Provide the [X, Y] coordinate of the cell's center where the given text is located.  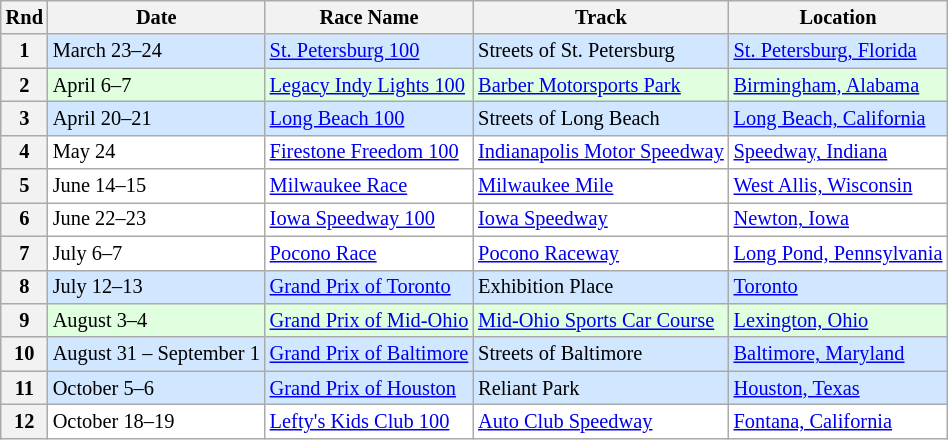
Speedway, Indiana [838, 152]
Fontana, California [838, 421]
June 22–23 [156, 219]
Indianapolis Motor Speedway [600, 152]
7 [24, 253]
Exhibition Place [600, 287]
Baltimore, Maryland [838, 354]
May 24 [156, 152]
11 [24, 388]
August 31 – September 1 [156, 354]
Race Name [369, 17]
April 20–21 [156, 118]
8 [24, 287]
6 [24, 219]
Rnd [24, 17]
Grand Prix of Mid-Ohio [369, 320]
April 6–7 [156, 85]
Long Beach, California [838, 118]
Streets of St. Petersburg [600, 51]
Date [156, 17]
Long Pond, Pennsylvania [838, 253]
Location [838, 17]
Long Beach 100 [369, 118]
St. Petersburg, Florida [838, 51]
Houston, Texas [838, 388]
12 [24, 421]
August 3–4 [156, 320]
10 [24, 354]
Legacy Indy Lights 100 [369, 85]
Barber Motorsports Park [600, 85]
Grand Prix of Houston [369, 388]
Iowa Speedway [600, 219]
Streets of Long Beach [600, 118]
2 [24, 85]
Toronto [838, 287]
1 [24, 51]
March 23–24 [156, 51]
West Allis, Wisconsin [838, 186]
Iowa Speedway 100 [369, 219]
Pocono Raceway [600, 253]
July 6–7 [156, 253]
Mid-Ohio Sports Car Course [600, 320]
Track [600, 17]
Pocono Race [369, 253]
Lefty's Kids Club 100 [369, 421]
Streets of Baltimore [600, 354]
Reliant Park [600, 388]
October 18–19 [156, 421]
Auto Club Speedway [600, 421]
4 [24, 152]
9 [24, 320]
Birmingham, Alabama [838, 85]
October 5–6 [156, 388]
July 12–13 [156, 287]
Milwaukee Race [369, 186]
Milwaukee Mile [600, 186]
5 [24, 186]
June 14–15 [156, 186]
Lexington, Ohio [838, 320]
Grand Prix of Baltimore [369, 354]
Firestone Freedom 100 [369, 152]
St. Petersburg 100 [369, 51]
Grand Prix of Toronto [369, 287]
Newton, Iowa [838, 219]
3 [24, 118]
